Find where the given text appears and provide that cell's center as (x, y) coordinate. 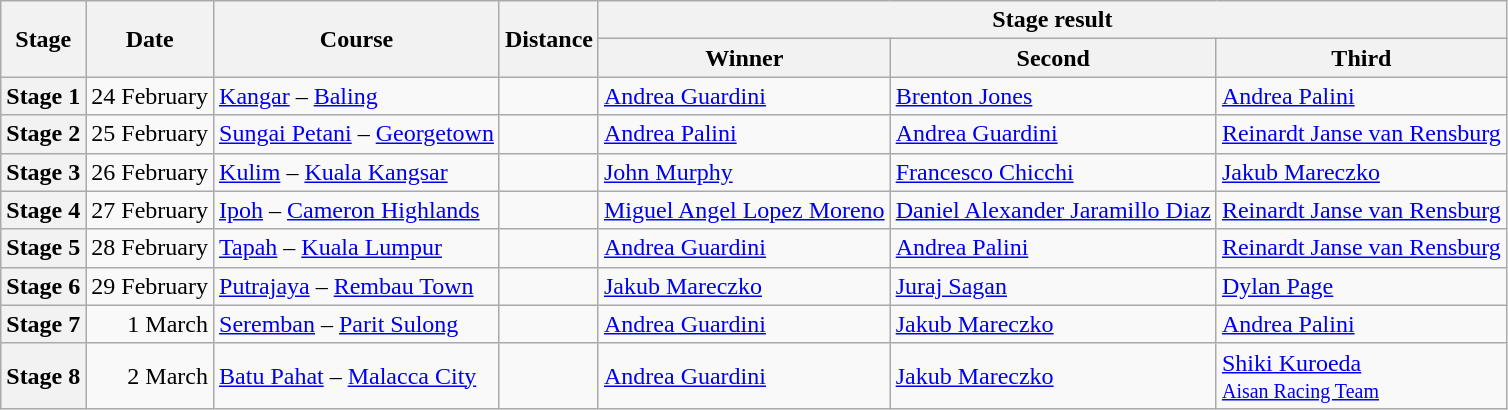
Daniel Alexander Jaramillo Diaz (1053, 210)
2 March (150, 376)
Francesco Chicchi (1053, 172)
John Murphy (744, 172)
Stage 5 (44, 248)
Juraj Sagan (1053, 286)
Stage 4 (44, 210)
27 February (150, 210)
Shiki KuroedaAisan Racing Team (1361, 376)
Stage 8 (44, 376)
Tapah – Kuala Lumpur (357, 248)
Stage result (1052, 20)
Stage 7 (44, 324)
Kulim – Kuala Kangsar (357, 172)
26 February (150, 172)
Stage (44, 39)
28 February (150, 248)
Winner (744, 58)
24 February (150, 96)
Course (357, 39)
Stage 2 (44, 134)
Date (150, 39)
Dylan Page (1361, 286)
Ipoh – Cameron Highlands (357, 210)
Distance (548, 39)
1 March (150, 324)
Miguel Angel Lopez Moreno (744, 210)
Kangar – Baling (357, 96)
Stage 1 (44, 96)
Stage 6 (44, 286)
Putrajaya – Rembau Town (357, 286)
Stage 3 (44, 172)
Second (1053, 58)
Third (1361, 58)
Brenton Jones (1053, 96)
Seremban – Parit Sulong (357, 324)
Sungai Petani – Georgetown (357, 134)
Batu Pahat – Malacca City (357, 376)
25 February (150, 134)
29 February (150, 286)
